Find where the given text appears and provide that cell's center as (X, Y) coordinate. 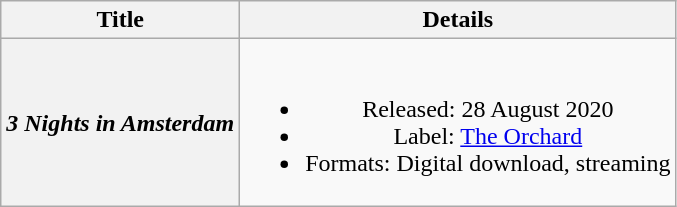
Details (458, 20)
3 Nights in Amsterdam (120, 122)
Title (120, 20)
Released: 28 August 2020Label: The OrchardFormats: Digital download, streaming (458, 122)
